From the cell containing the given text, extract its center point as [X, Y] coordinate. 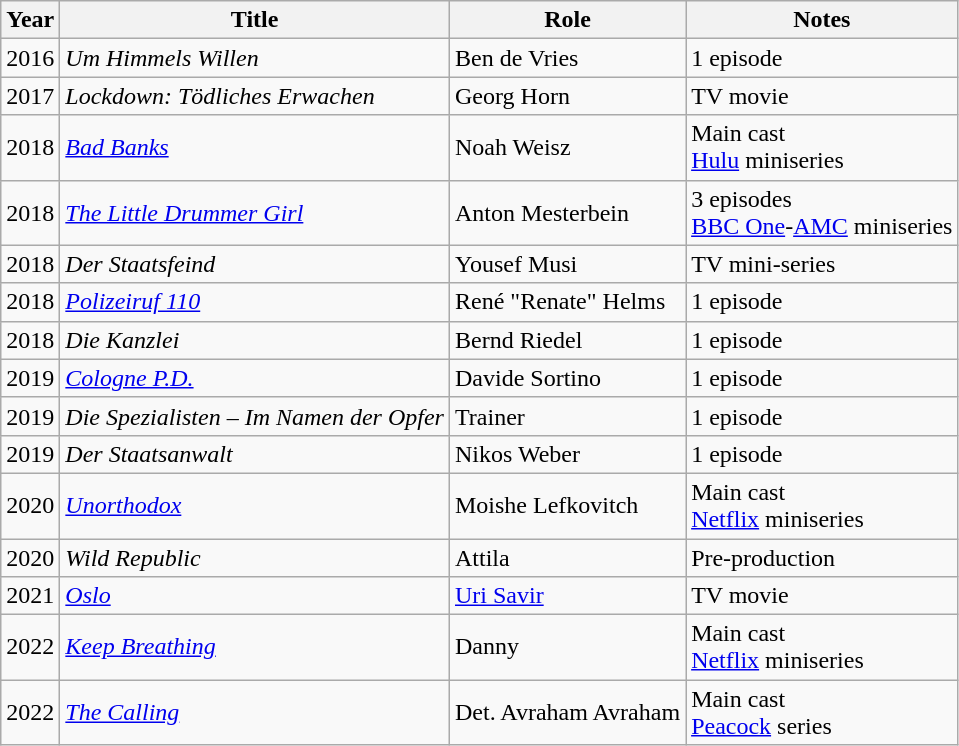
Bernd Riedel [567, 340]
Die Kanzlei [255, 340]
3 episodesBBC One-AMC miniseries [822, 212]
2016 [30, 58]
Der Staatsanwalt [255, 454]
2017 [30, 96]
Noah Weisz [567, 148]
Year [30, 20]
Polizeiruf 110 [255, 302]
Title [255, 20]
René "Renate" Helms [567, 302]
Cologne P.D. [255, 378]
Main cast Peacock series [822, 712]
TV mini-series [822, 264]
Georg Horn [567, 96]
Yousef Musi [567, 264]
Main castHulu miniseries [822, 148]
Role [567, 20]
Attila [567, 557]
Keep Breathing [255, 648]
2021 [30, 596]
Wild Republic [255, 557]
Trainer [567, 416]
Bad Banks [255, 148]
The Little Drummer Girl [255, 212]
Nikos Weber [567, 454]
Lockdown: Tödliches Erwachen [255, 96]
Um Himmels Willen [255, 58]
Der Staatsfeind [255, 264]
Notes [822, 20]
Die Spezialisten – Im Namen der Opfer [255, 416]
Moishe Lefkovitch [567, 506]
Davide Sortino [567, 378]
Danny [567, 648]
Unorthodox [255, 506]
Oslo [255, 596]
The Calling [255, 712]
Pre-production [822, 557]
Ben de Vries [567, 58]
Uri Savir [567, 596]
Det. Avraham Avraham [567, 712]
Anton Mesterbein [567, 212]
